Output the (x, y) coordinate of the center of the cell containing the given text.  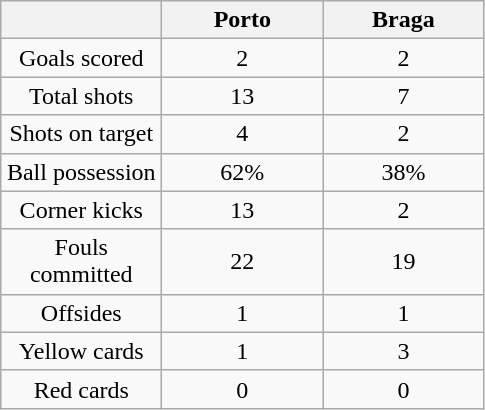
22 (242, 262)
Red cards (82, 389)
62% (242, 172)
Goals scored (82, 58)
38% (404, 172)
Shots on target (82, 134)
Braga (404, 20)
7 (404, 96)
Porto (242, 20)
Yellow cards (82, 351)
4 (242, 134)
3 (404, 351)
Fouls committed (82, 262)
Ball possession (82, 172)
19 (404, 262)
Corner kicks (82, 210)
Total shots (82, 96)
Offsides (82, 313)
